Scan for the cell matching the given text and deliver its (x, y) coordinate at center. 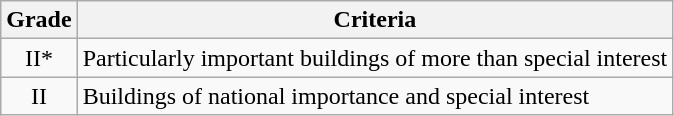
II (39, 96)
Criteria (375, 20)
Grade (39, 20)
Particularly important buildings of more than special interest (375, 58)
II* (39, 58)
Buildings of national importance and special interest (375, 96)
